Find where the given text appears and provide that cell's center as (X, Y) coordinate. 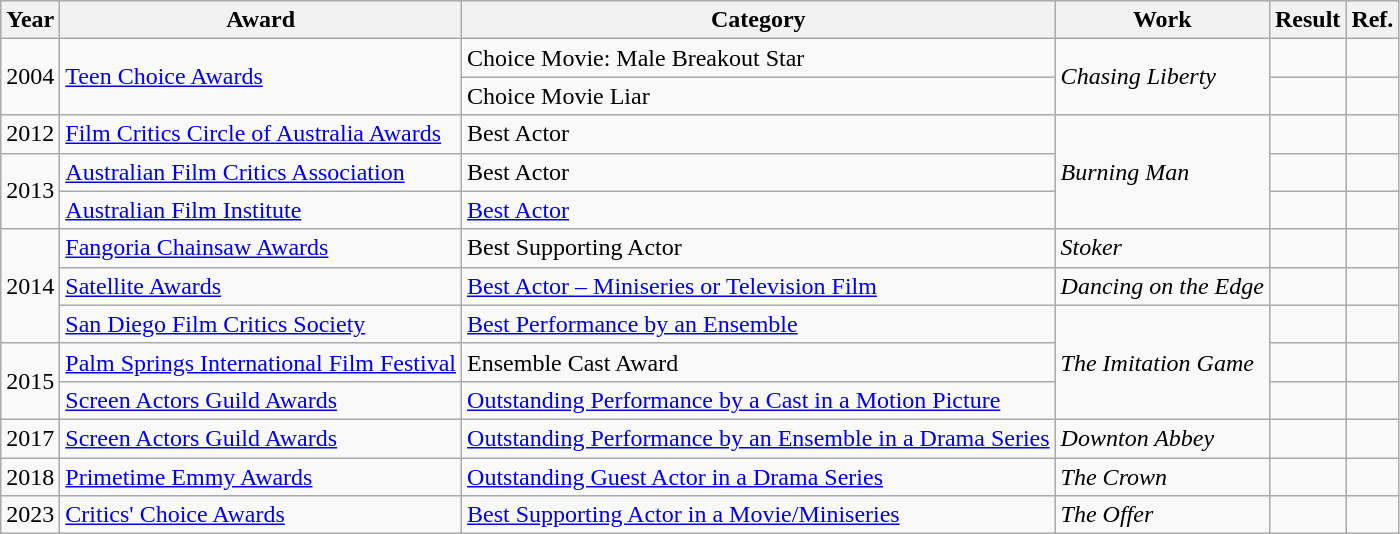
The Imitation Game (1162, 362)
2015 (30, 381)
Ensemble Cast Award (759, 362)
2014 (30, 286)
2017 (30, 438)
Result (1307, 20)
Best Performance by an Ensemble (759, 324)
Australian Film Critics Association (261, 172)
The Offer (1162, 515)
Chasing Liberty (1162, 77)
Year (30, 20)
Australian Film Institute (261, 210)
Outstanding Performance by a Cast in a Motion Picture (759, 400)
Critics' Choice Awards (261, 515)
The Crown (1162, 477)
Film Critics Circle of Australia Awards (261, 134)
Downton Abbey (1162, 438)
Dancing on the Edge (1162, 286)
Outstanding Performance by an Ensemble in a Drama Series (759, 438)
Primetime Emmy Awards (261, 477)
San Diego Film Critics Society (261, 324)
Award (261, 20)
2013 (30, 191)
2004 (30, 77)
Teen Choice Awards (261, 77)
Choice Movie: Male Breakout Star (759, 58)
Burning Man (1162, 172)
2012 (30, 134)
Fangoria Chainsaw Awards (261, 248)
Best Actor – Miniseries or Television Film (759, 286)
Work (1162, 20)
2018 (30, 477)
Category (759, 20)
Satellite Awards (261, 286)
Outstanding Guest Actor in a Drama Series (759, 477)
Choice Movie Liar (759, 96)
2023 (30, 515)
Ref. (1372, 20)
Stoker (1162, 248)
Best Supporting Actor in a Movie/Miniseries (759, 515)
Palm Springs International Film Festival (261, 362)
Best Supporting Actor (759, 248)
